Locate the cell with the specified text and output its [X, Y] center coordinate. 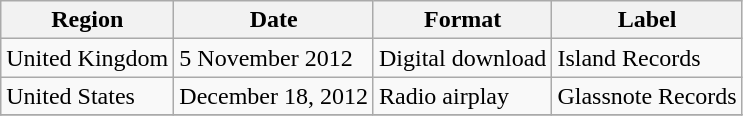
Radio airplay [462, 96]
Island Records [647, 58]
Glassnote Records [647, 96]
Label [647, 20]
United States [88, 96]
December 18, 2012 [274, 96]
United Kingdom [88, 58]
Date [274, 20]
Digital download [462, 58]
Region [88, 20]
5 November 2012 [274, 58]
Format [462, 20]
